Output the (x, y) coordinate of the center of the cell containing the given text.  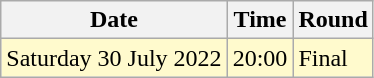
20:00 (260, 58)
Round (333, 20)
Date (114, 20)
Saturday 30 July 2022 (114, 58)
Final (333, 58)
Time (260, 20)
